Pinpoint the cell where the given text exists, returning its (x, y) midpoint coordinate. 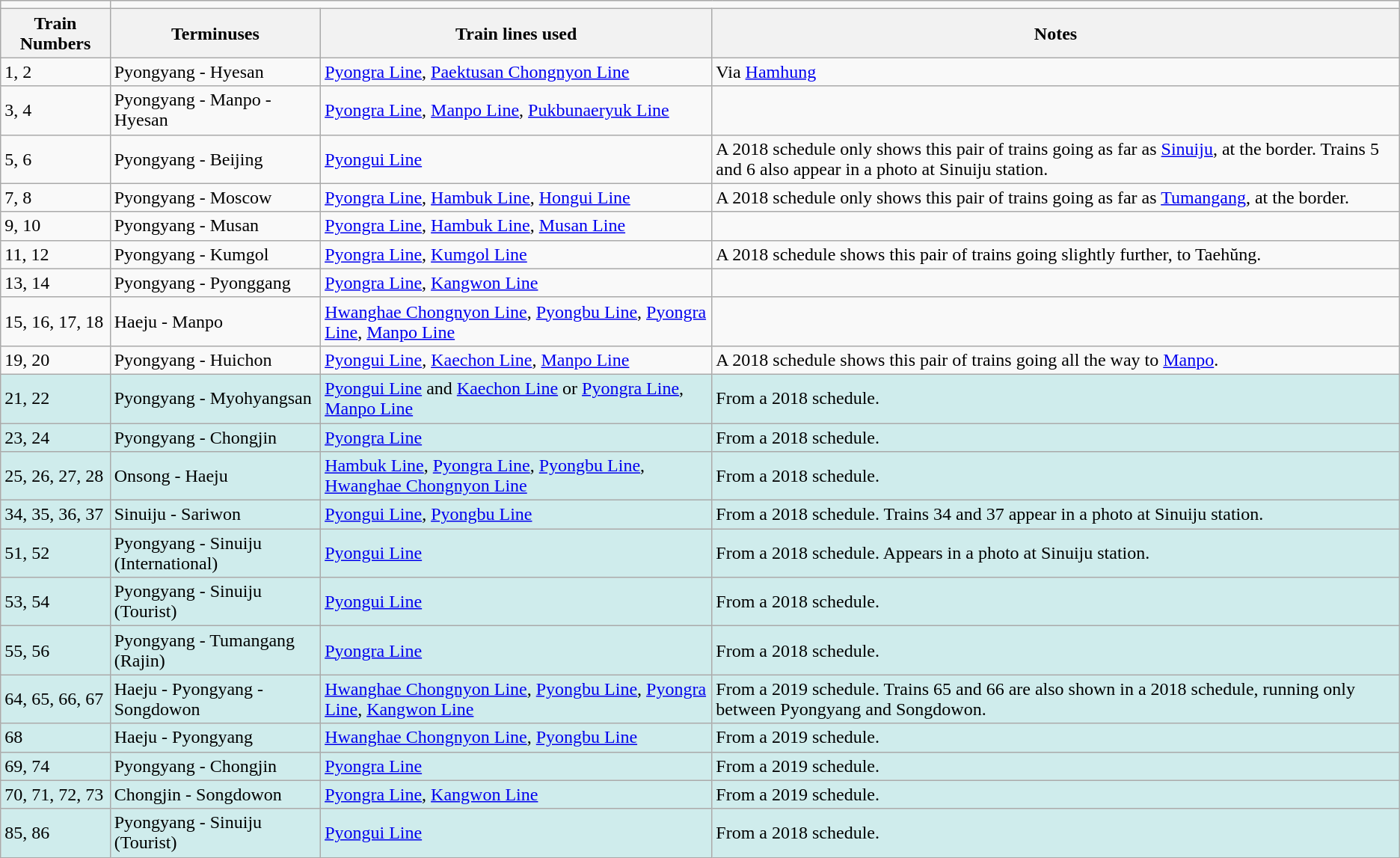
From a 2018 schedule. Trains 34 and 37 appear in a photo at Sinuiju station. (1056, 515)
55, 56 (55, 651)
Pyongyang - Huichon (215, 360)
Pyongyang - Beijing (215, 159)
11, 12 (55, 254)
51, 52 (55, 554)
Pyongyang - Kumgol (215, 254)
Train Numbers (55, 33)
Pyongui Line and Kaechon Line or Pyongra Line, Manpo Line (516, 398)
Pyongyang - Tumangang (Rajin) (215, 651)
Pyongra Line, Manpo Line, Pukbunaeryuk Line (516, 111)
Pyongra Line, Hambuk Line, Hongui Line (516, 197)
A 2018 schedule only shows this pair of trains going as far as Sinuiju, at the border. Trains 5 and 6 also appear in a photo at Sinuiju station. (1056, 159)
A 2018 schedule shows this pair of trains going all the way to Manpo. (1056, 360)
Pyongyang - Manpo - Hyesan (215, 111)
Haeju - Pyongyang - Songdowon (215, 699)
Hambuk Line, Pyongra Line, Pyongbu Line, Hwanghae Chongnyon Line (516, 476)
70, 71, 72, 73 (55, 794)
3, 4 (55, 111)
Pyongra Line, Paektusan Chongnyon Line (516, 72)
Pyongui Line, Kaechon Line, Manpo Line (516, 360)
19, 20 (55, 360)
68 (55, 738)
85, 86 (55, 833)
Hwanghae Chongnyon Line, Pyongbu Line (516, 738)
13, 14 (55, 283)
Notes (1056, 33)
9, 10 (55, 226)
From a 2018 schedule. Appears in a photo at Sinuiju station. (1056, 554)
Pyongyang - Musan (215, 226)
23, 24 (55, 438)
Pyongyang - Pyonggang (215, 283)
From a 2019 schedule. Trains 65 and 66 are also shown in a 2018 schedule, running only between Pyongyang and Songdowon. (1056, 699)
Hwanghae Chongnyon Line, Pyongbu Line, Pyongra Line, Manpo Line (516, 322)
Haeju - Manpo (215, 322)
Pyongra Line, Hambuk Line, Musan Line (516, 226)
Pyongyang - Sinuiju (International) (215, 554)
53, 54 (55, 601)
A 2018 schedule shows this pair of trains going slightly further, to Taehŭng. (1056, 254)
Sinuiju - Sariwon (215, 515)
Pyongyang - Hyesan (215, 72)
15, 16, 17, 18 (55, 322)
Haeju - Pyongyang (215, 738)
64, 65, 66, 67 (55, 699)
Train lines used (516, 33)
69, 74 (55, 766)
21, 22 (55, 398)
34, 35, 36, 37 (55, 515)
Pyongra Line, Kumgol Line (516, 254)
Hwanghae Chongnyon Line, Pyongbu Line, Pyongra Line, Kangwon Line (516, 699)
5, 6 (55, 159)
Chongjin - Songdowon (215, 794)
1, 2 (55, 72)
Pyongui Line, Pyongbu Line (516, 515)
Terminuses (215, 33)
Pyongyang - Myohyangsan (215, 398)
A 2018 schedule only shows this pair of trains going as far as Tumangang, at the border. (1056, 197)
Pyongyang - Moscow (215, 197)
Via Hamhung (1056, 72)
25, 26, 27, 28 (55, 476)
Onsong - Haeju (215, 476)
7, 8 (55, 197)
